Detect which cell encompasses the target text, then output its (X, Y) center coordinate. 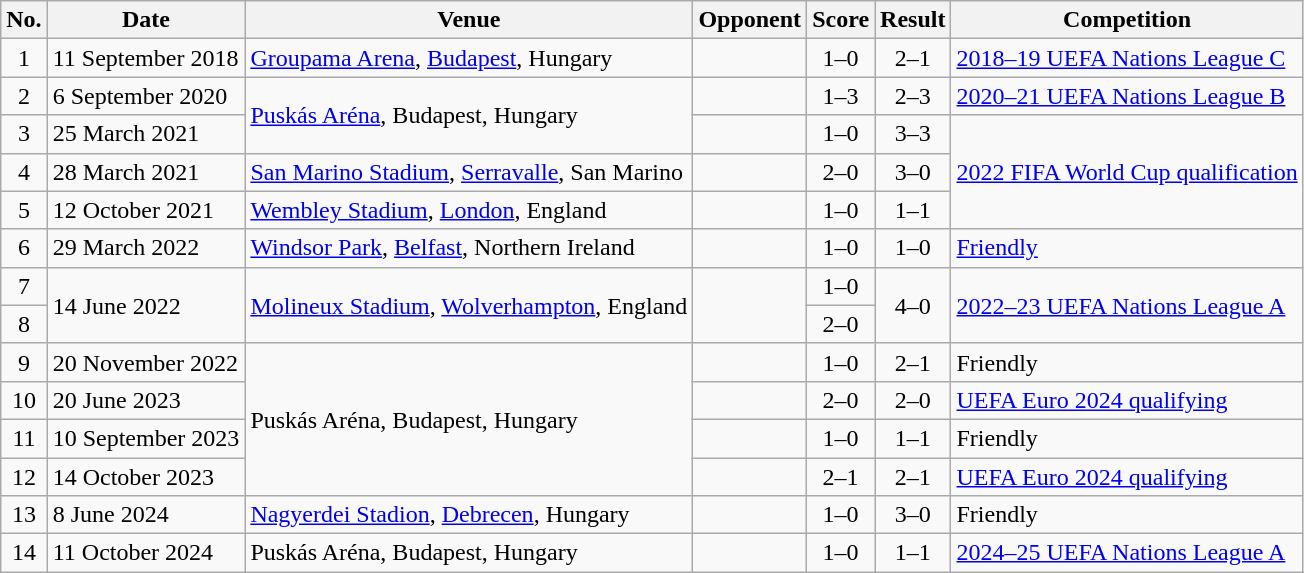
4 (24, 172)
6 (24, 248)
5 (24, 210)
4–0 (913, 305)
2018–19 UEFA Nations League C (1127, 58)
Opponent (750, 20)
No. (24, 20)
2–3 (913, 96)
14 October 2023 (146, 477)
7 (24, 286)
Competition (1127, 20)
Score (841, 20)
10 (24, 400)
11 October 2024 (146, 553)
25 March 2021 (146, 134)
3 (24, 134)
6 September 2020 (146, 96)
10 September 2023 (146, 438)
1 (24, 58)
14 June 2022 (146, 305)
20 November 2022 (146, 362)
Groupama Arena, Budapest, Hungary (469, 58)
11 (24, 438)
Venue (469, 20)
2022 FIFA World Cup qualification (1127, 172)
Result (913, 20)
9 (24, 362)
Nagyerdei Stadion, Debrecen, Hungary (469, 515)
San Marino Stadium, Serravalle, San Marino (469, 172)
8 (24, 324)
11 September 2018 (146, 58)
29 March 2022 (146, 248)
Date (146, 20)
Windsor Park, Belfast, Northern Ireland (469, 248)
12 October 2021 (146, 210)
2024–25 UEFA Nations League A (1127, 553)
2020–21 UEFA Nations League B (1127, 96)
3–3 (913, 134)
12 (24, 477)
2 (24, 96)
Molineux Stadium, Wolverhampton, England (469, 305)
8 June 2024 (146, 515)
14 (24, 553)
13 (24, 515)
Wembley Stadium, London, England (469, 210)
20 June 2023 (146, 400)
28 March 2021 (146, 172)
1–3 (841, 96)
2022–23 UEFA Nations League A (1127, 305)
